Locate the cell with the specified text and output its (X, Y) center coordinate. 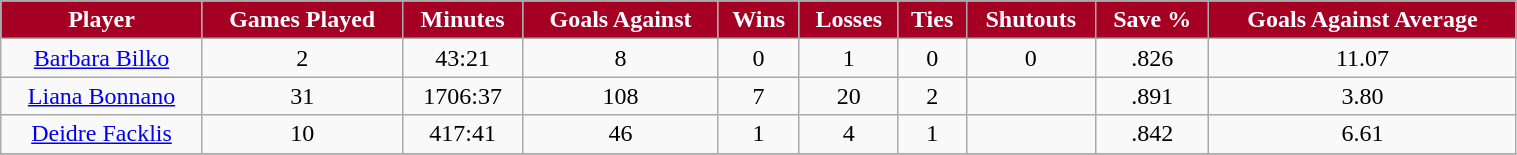
3.80 (1362, 96)
Ties (932, 20)
Liana Bonnano (102, 96)
43:21 (462, 58)
.842 (1152, 134)
8 (620, 58)
108 (620, 96)
6.61 (1362, 134)
11.07 (1362, 58)
Games Played (302, 20)
31 (302, 96)
Save % (1152, 20)
Barbara Bilko (102, 58)
4 (848, 134)
46 (620, 134)
Goals Against Average (1362, 20)
20 (848, 96)
Losses (848, 20)
Shutouts (1031, 20)
7 (758, 96)
1706:37 (462, 96)
Minutes (462, 20)
Wins (758, 20)
10 (302, 134)
.826 (1152, 58)
.891 (1152, 96)
Deidre Facklis (102, 134)
417:41 (462, 134)
Player (102, 20)
Goals Against (620, 20)
